For the text-containing cell, return its midpoint in (X, Y) coordinate format. 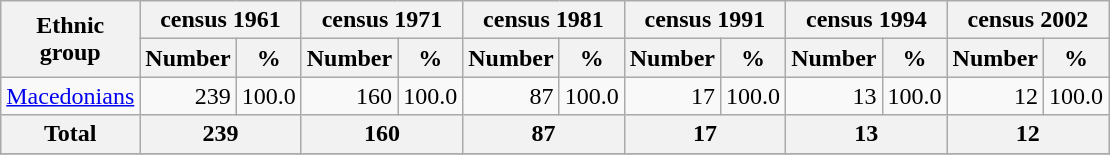
Macedonians (70, 96)
census 1981 (544, 20)
Ethnicgroup (70, 39)
census 1994 (866, 20)
census 1961 (220, 20)
Total (70, 134)
census 2002 (1028, 20)
census 1991 (704, 20)
census 1971 (382, 20)
